Identify which cell holds the provided text, then report its [X, Y] central coordinate. 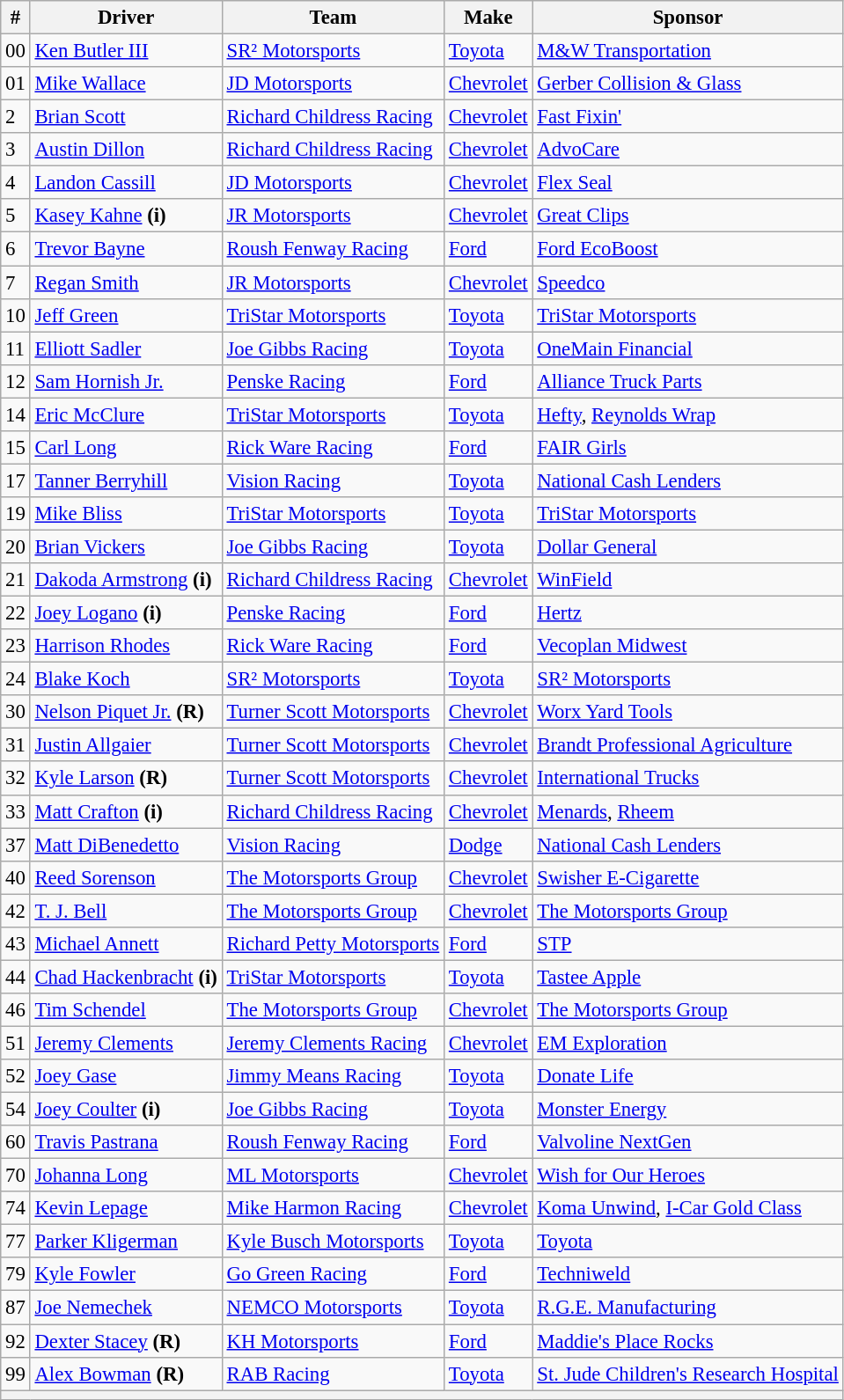
ML Motorsports [333, 1176]
Eric McClure [126, 414]
Kyle Busch Motorsports [333, 1242]
NEMCO Motorsports [333, 1308]
Ken Butler III [126, 51]
Johanna Long [126, 1176]
77 [16, 1242]
Richard Petty Motorsports [333, 944]
Jeremy Clements [126, 1043]
Ford EcoBoost [688, 249]
54 [16, 1110]
Mike Bliss [126, 514]
Mike Harmon Racing [333, 1208]
6 [16, 249]
Flex Seal [688, 183]
RAB Racing [333, 1374]
Alliance Truck Parts [688, 381]
Dexter Stacey (R) [126, 1341]
Go Green Racing [333, 1275]
Valvoline NextGen [688, 1142]
Brian Scott [126, 117]
Reed Sorenson [126, 877]
Maddie's Place Rocks [688, 1341]
7 [16, 282]
R.G.E. Manufacturing [688, 1308]
51 [16, 1043]
Donate Life [688, 1076]
OneMain Financial [688, 348]
11 [16, 348]
AdvoCare [688, 150]
Regan Smith [126, 282]
42 [16, 911]
14 [16, 414]
Chad Hackenbracht (i) [126, 977]
Kevin Lepage [126, 1208]
EM Exploration [688, 1043]
Joey Coulter (i) [126, 1110]
Gerber Collision & Glass [688, 84]
52 [16, 1076]
Dakoda Armstrong (i) [126, 580]
23 [16, 646]
43 [16, 944]
# [16, 18]
M&W Transportation [688, 51]
24 [16, 679]
Tastee Apple [688, 977]
46 [16, 1010]
Carl Long [126, 448]
Trevor Bayne [126, 249]
00 [16, 51]
Kyle Fowler [126, 1275]
Jeremy Clements Racing [333, 1043]
Justin Allgaier [126, 745]
Kasey Kahne (i) [126, 216]
10 [16, 315]
5 [16, 216]
2 [16, 117]
Joey Gase [126, 1076]
Vecoplan Midwest [688, 646]
4 [16, 183]
Joey Logano (i) [126, 613]
Joe Nemechek [126, 1308]
Elliott Sadler [126, 348]
Wish for Our Heroes [688, 1176]
79 [16, 1275]
Driver [126, 18]
STP [688, 944]
T. J. Bell [126, 911]
Kyle Larson (R) [126, 779]
12 [16, 381]
Jeff Green [126, 315]
Michael Annett [126, 944]
40 [16, 877]
Speedco [688, 282]
92 [16, 1341]
Jimmy Means Racing [333, 1076]
17 [16, 480]
St. Jude Children's Research Hospital [688, 1374]
19 [16, 514]
01 [16, 84]
Harrison Rhodes [126, 646]
22 [16, 613]
37 [16, 845]
Great Clips [688, 216]
Techniweld [688, 1275]
3 [16, 150]
Travis Pastrana [126, 1142]
Landon Cassill [126, 183]
Monster Energy [688, 1110]
Matt Crafton (i) [126, 811]
Worx Yard Tools [688, 712]
31 [16, 745]
74 [16, 1208]
Sponsor [688, 18]
70 [16, 1176]
44 [16, 977]
Swisher E-Cigarette [688, 877]
32 [16, 779]
Koma Unwind, I-Car Gold Class [688, 1208]
33 [16, 811]
Alex Bowman (R) [126, 1374]
Dodge [488, 845]
20 [16, 546]
Matt DiBenedetto [126, 845]
KH Motorsports [333, 1341]
15 [16, 448]
Brian Vickers [126, 546]
Nelson Piquet Jr. (R) [126, 712]
Parker Kligerman [126, 1242]
Austin Dillon [126, 150]
Menards, Rheem [688, 811]
International Trucks [688, 779]
99 [16, 1374]
Make [488, 18]
Team [333, 18]
Blake Koch [126, 679]
Tanner Berryhill [126, 480]
Tim Schendel [126, 1010]
87 [16, 1308]
Fast Fixin' [688, 117]
Brandt Professional Agriculture [688, 745]
21 [16, 580]
Dollar General [688, 546]
Hefty, Reynolds Wrap [688, 414]
Mike Wallace [126, 84]
FAIR Girls [688, 448]
Hertz [688, 613]
30 [16, 712]
60 [16, 1142]
Sam Hornish Jr. [126, 381]
WinField [688, 580]
